Capture the cell that displays the provided text and extract its (X, Y) central coordinate. 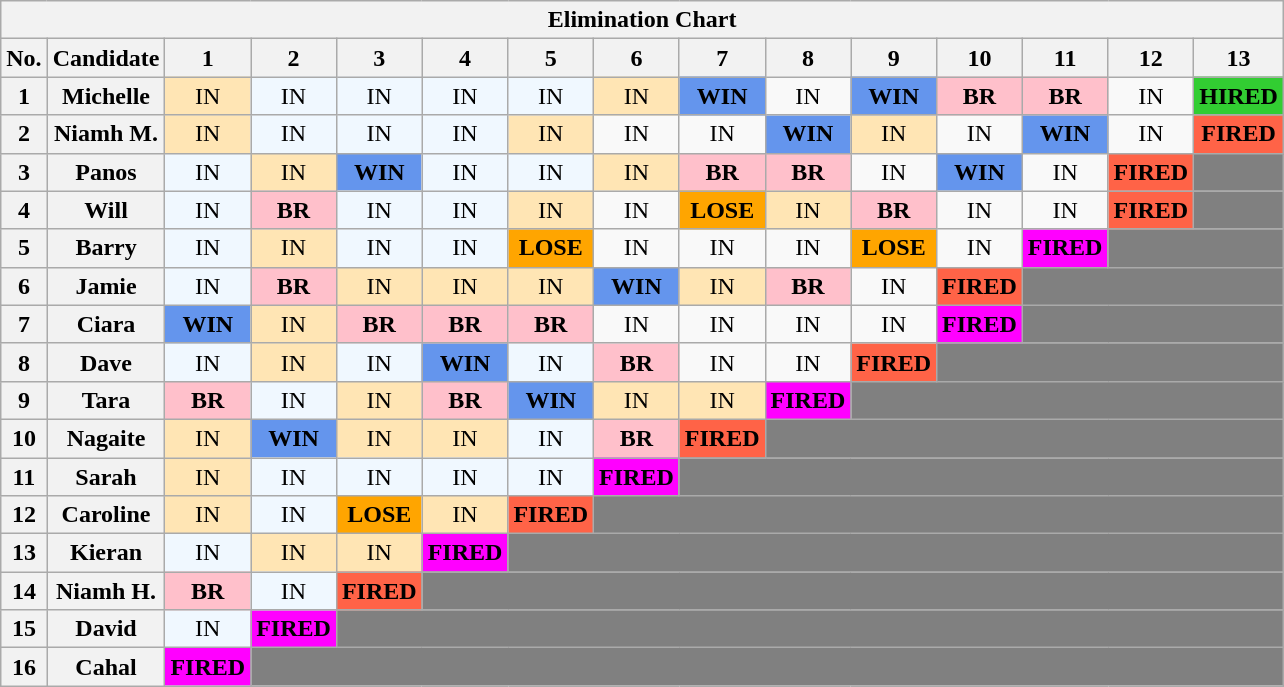
Niamh M. (106, 134)
Caroline (106, 515)
Candidate (106, 58)
Kieran (106, 553)
Sarah (106, 477)
No. (24, 58)
16 (24, 667)
Panos (106, 172)
Tara (106, 400)
Barry (106, 248)
Nagaite (106, 438)
Dave (106, 362)
Will (106, 210)
HIRED (1239, 96)
Cahal (106, 667)
14 (24, 591)
Elimination Chart (642, 20)
David (106, 629)
Jamie (106, 286)
15 (24, 629)
Ciara (106, 324)
Michelle (106, 96)
Niamh H. (106, 591)
